For the text-containing cell, return its midpoint in (X, Y) coordinate format. 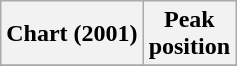
Peakposition (189, 34)
Chart (2001) (72, 34)
